Identify which cell holds the provided text, then report its [x, y] central coordinate. 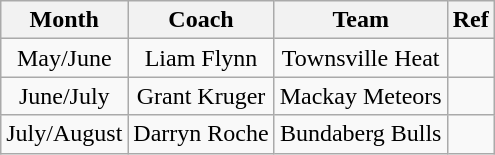
May/June [64, 58]
Liam Flynn [201, 58]
Ref [470, 20]
Townsville Heat [360, 58]
Coach [201, 20]
Bundaberg Bulls [360, 134]
Team [360, 20]
July/August [64, 134]
Darryn Roche [201, 134]
Month [64, 20]
June/July [64, 96]
Grant Kruger [201, 96]
Mackay Meteors [360, 96]
